Search for the cell housing the specified text and yield its (x, y) center coordinate. 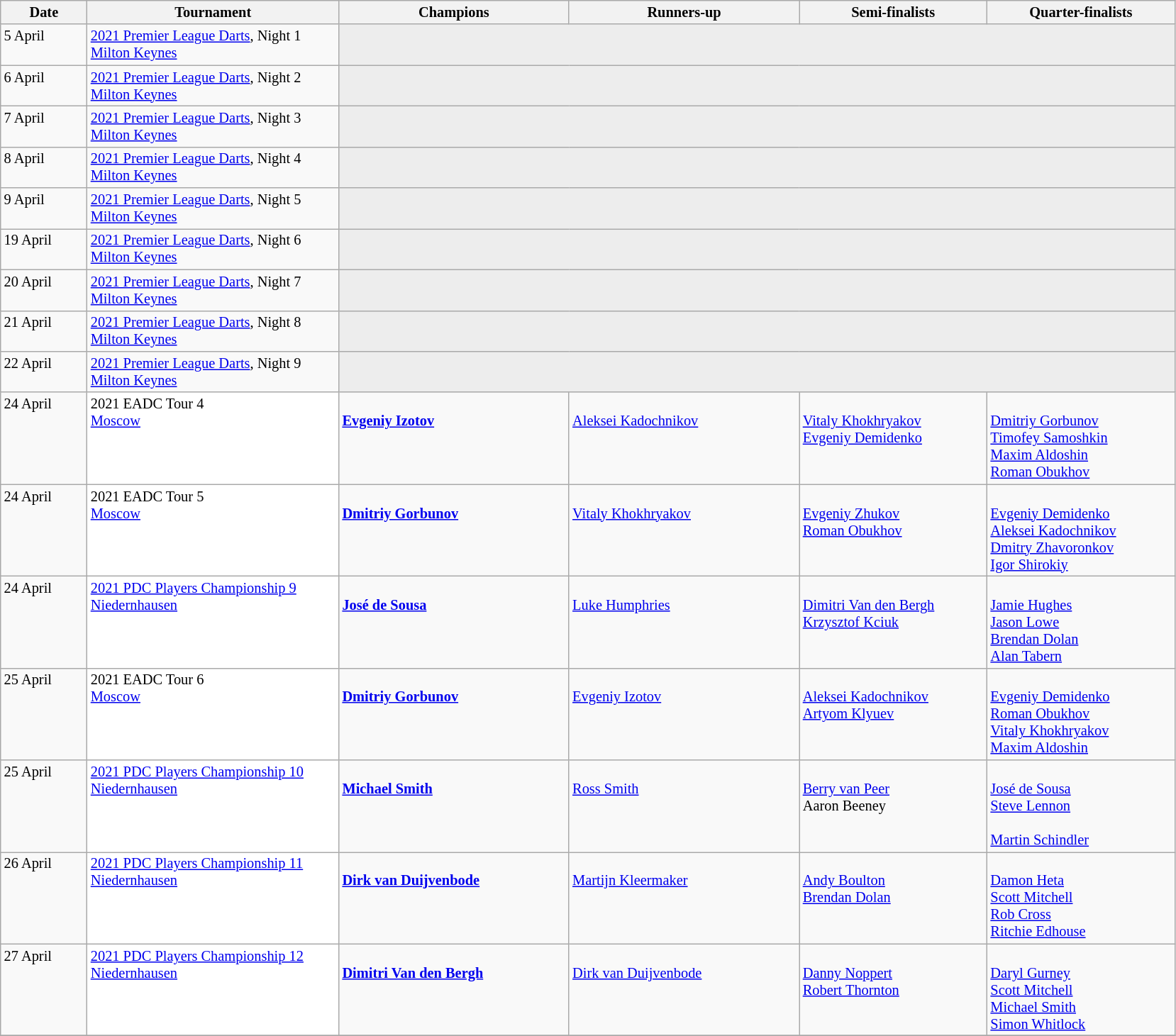
Andy Boulton Brendan Dolan (894, 898)
Luke Humphries (684, 622)
José de Sousa (454, 622)
20 April (44, 290)
Dimitri Van den Bergh (454, 990)
Vitaly Khokhryakov (684, 530)
Quarter-finalists (1081, 12)
2021 Premier League Darts, Night 8 Milton Keynes (213, 331)
Ross Smith (684, 806)
José de Sousa Steve Lennon Martin Schindler (1081, 806)
27 April (44, 990)
2021 PDC Players Championship 9 Niedernhausen (213, 622)
Aleksei Kadochnikov (684, 438)
Danny Noppert Robert Thornton (894, 990)
Runners-up (684, 12)
Date (44, 12)
Evgeniy Demidenko Roman Obukhov Vitaly Khokhryakov Maxim Aldoshin (1081, 714)
2021 EADC Tour 4 Moscow (213, 438)
8 April (44, 167)
Damon Heta Scott Mitchell Rob Cross Ritchie Edhouse (1081, 898)
5 April (44, 45)
Berry van Peer Aaron Beeney (894, 806)
19 April (44, 249)
22 April (44, 372)
2021 EADC Tour 6 Moscow (213, 714)
2021 Premier League Darts, Night 2 Milton Keynes (213, 86)
Dimitri Van den Bergh Krzysztof Kciuk (894, 622)
Evgeniy Demidenko Aleksei Kadochnikov Dmitry Zhavoronkov Igor Shirokiy (1081, 530)
2021 EADC Tour 5 Moscow (213, 530)
Evgeniy Zhukov Roman Obukhov (894, 530)
26 April (44, 898)
Aleksei Kadochnikov Artyom Klyuev (894, 714)
Michael Smith (454, 806)
7 April (44, 126)
6 April (44, 86)
Daryl Gurney Scott Mitchell Michael Smith Simon Whitlock (1081, 990)
2021 Premier League Darts, Night 7 Milton Keynes (213, 290)
2021 Premier League Darts, Night 5 Milton Keynes (213, 208)
Semi-finalists (894, 12)
2021 PDC Players Championship 11 Niedernhausen (213, 898)
Jamie Hughes Jason Lowe Brendan Dolan Alan Tabern (1081, 622)
2021 Premier League Darts, Night 1 Milton Keynes (213, 45)
Martijn Kleermaker (684, 898)
Champions (454, 12)
2021 PDC Players Championship 10 Niedernhausen (213, 806)
2021 Premier League Darts, Night 3 Milton Keynes (213, 126)
2021 Premier League Darts, Night 9 Milton Keynes (213, 372)
21 April (44, 331)
Dmitriy Gorbunov Timofey Samoshkin Maxim Aldoshin Roman Obukhov (1081, 438)
2021 PDC Players Championship 12 Niedernhausen (213, 990)
2021 Premier League Darts, Night 6 Milton Keynes (213, 249)
Tournament (213, 12)
Vitaly Khokhryakov Evgeniy Demidenko (894, 438)
9 April (44, 208)
2021 Premier League Darts, Night 4 Milton Keynes (213, 167)
